Pinpoint the cell where the given text exists, returning its (X, Y) midpoint coordinate. 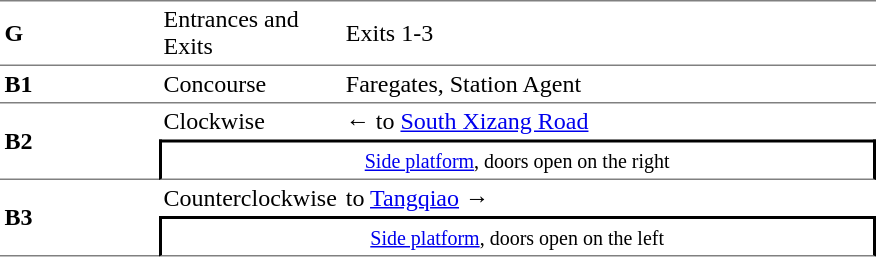
B3 (80, 218)
Counterclockwise (250, 198)
Exits 1-3 (608, 33)
Entrances and Exits (250, 33)
Side platform, doors open on the left (517, 236)
G (80, 33)
Clockwise (250, 122)
B1 (80, 85)
Faregates, Station Agent (608, 85)
← to South Xizang Road (608, 122)
B2 (80, 142)
Side platform, doors open on the right (517, 160)
to Tangqiao → (608, 198)
Concourse (250, 85)
